Detect which cell encompasses the target text, then output its (x, y) center coordinate. 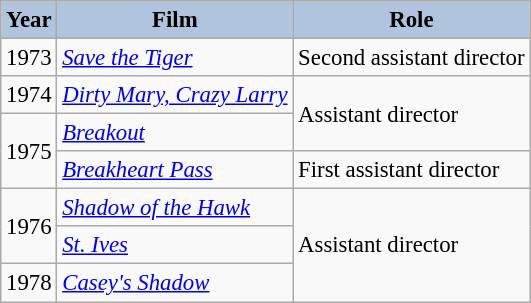
Film (175, 20)
1974 (29, 95)
1975 (29, 152)
Breakout (175, 133)
Role (412, 20)
1973 (29, 58)
Second assistant director (412, 58)
Shadow of the Hawk (175, 208)
Year (29, 20)
First assistant director (412, 170)
1976 (29, 226)
Save the Tiger (175, 58)
1978 (29, 283)
Dirty Mary, Crazy Larry (175, 95)
Breakheart Pass (175, 170)
St. Ives (175, 245)
Casey's Shadow (175, 283)
